Identify which cell holds the provided text, then report its [X, Y] central coordinate. 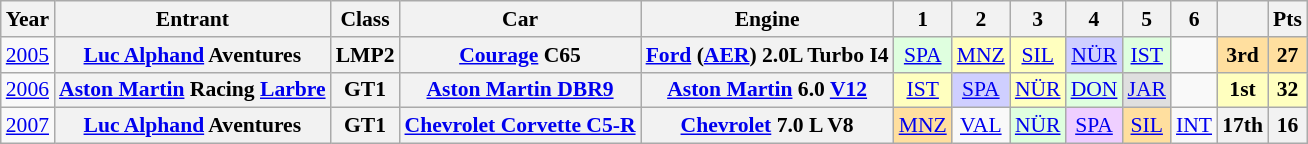
Engine [768, 19]
2007 [28, 126]
Car [520, 19]
Entrant [192, 19]
16 [1288, 126]
Aston Martin DBR9 [520, 90]
VAL [981, 126]
1 [923, 19]
27 [1288, 55]
Pts [1288, 19]
INT [1194, 126]
1st [1242, 90]
4 [1094, 19]
5 [1146, 19]
Class [366, 19]
3rd [1242, 55]
Chevrolet Corvette C5-R [520, 126]
DON [1094, 90]
17th [1242, 126]
LMP2 [366, 55]
Aston Martin 6.0 V12 [768, 90]
Ford (AER) 2.0L Turbo I4 [768, 55]
6 [1194, 19]
2 [981, 19]
JAR [1146, 90]
Courage C65 [520, 55]
Year [28, 19]
32 [1288, 90]
2006 [28, 90]
Chevrolet 7.0 L V8 [768, 126]
3 [1038, 19]
Aston Martin Racing Larbre [192, 90]
2005 [28, 55]
